Search for the cell housing the specified text and yield its [X, Y] center coordinate. 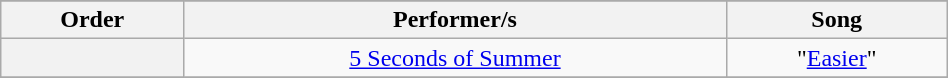
Order [92, 20]
Song [836, 20]
Performer/s [455, 20]
5 Seconds of Summer [455, 58]
"Easier" [836, 58]
